Detect which cell encompasses the target text, then output its [X, Y] center coordinate. 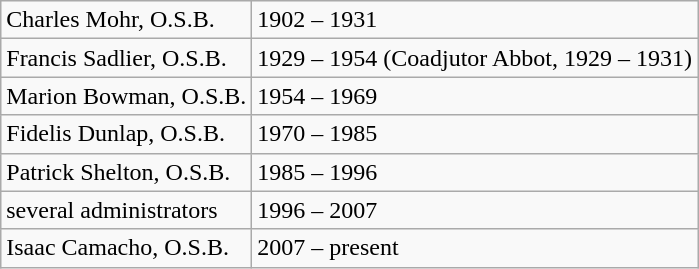
1985 – 1996 [475, 172]
Marion Bowman, O.S.B. [126, 96]
1996 – 2007 [475, 210]
Fidelis Dunlap, O.S.B. [126, 134]
1902 – 1931 [475, 20]
Francis Sadlier, O.S.B. [126, 58]
1929 – 1954 (Coadjutor Abbot, 1929 – 1931) [475, 58]
1970 – 1985 [475, 134]
Patrick Shelton, O.S.B. [126, 172]
1954 – 1969 [475, 96]
Isaac Camacho, O.S.B. [126, 248]
several administrators [126, 210]
Charles Mohr, O.S.B. [126, 20]
2007 – present [475, 248]
